Find where the given text appears and provide that cell's center as [x, y] coordinate. 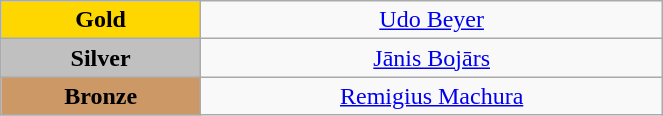
Remigius Machura [431, 96]
Bronze [101, 96]
Jānis Bojārs [431, 58]
Udo Beyer [431, 20]
Gold [101, 20]
Silver [101, 58]
